Detect which cell encompasses the target text, then output its (x, y) center coordinate. 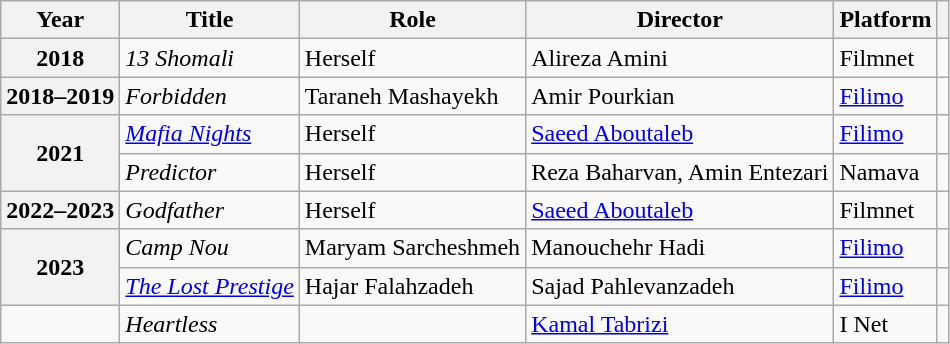
Namava (886, 172)
Kamal Tabrizi (680, 324)
Reza Baharvan, Amin Entezari (680, 172)
Platform (886, 20)
2023 (60, 267)
2018–2019 (60, 96)
Year (60, 20)
Sajad Pahlevanzadeh (680, 286)
Heartless (210, 324)
I Net (886, 324)
Predictor (210, 172)
Role (412, 20)
Forbidden (210, 96)
Mafia Nights (210, 134)
Alireza Amini (680, 58)
Director (680, 20)
The Lost Prestige (210, 286)
2018 (60, 58)
Maryam Sarcheshmeh (412, 248)
2022–2023 (60, 210)
Amir Pourkian (680, 96)
Title (210, 20)
Manouchehr Hadi (680, 248)
Camp Nou (210, 248)
2021 (60, 153)
Hajar Falahzadeh (412, 286)
Godfather (210, 210)
13 Shomali (210, 58)
Taraneh Mashayekh (412, 96)
